Return the (x, y) coordinate for the center point of the cell that contains the specified text.  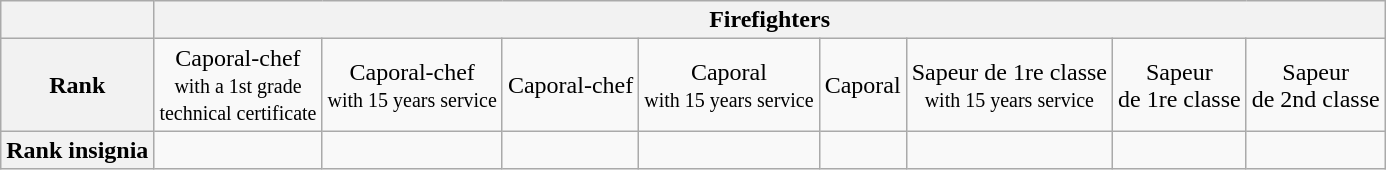
Caporal-chefwith a 1st gradetechnical certificate (238, 85)
Caporal-chefwith 15 years service (412, 85)
Sapeur de 1re classe (1180, 85)
Caporal (862, 85)
Sapeur de 2nd classe (1316, 85)
Rank insignia (78, 150)
Firefighters (770, 20)
Caporalwith 15 years service (729, 85)
Caporal-chef (570, 85)
Rank (78, 85)
Sapeur de 1re classewith 15 years service (1009, 85)
